Identify which cell holds the provided text, then report its (x, y) central coordinate. 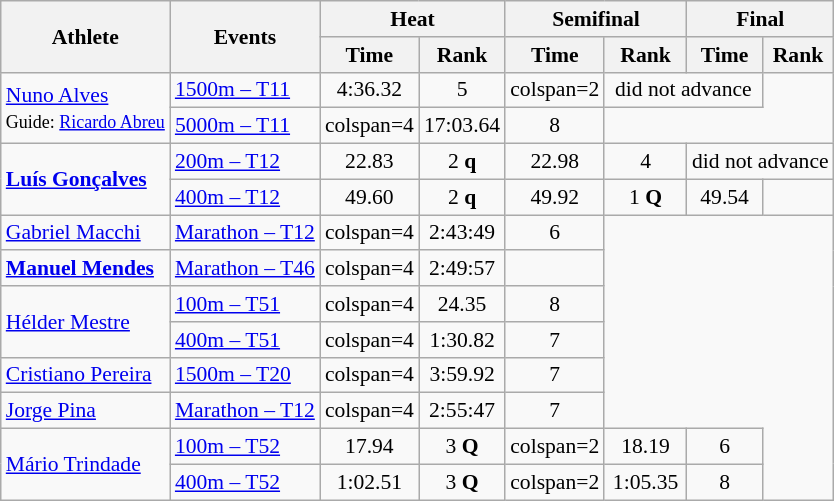
1500m – T20 (245, 375)
400m – T12 (245, 197)
2:49:57 (462, 269)
Luís Gonçalves (86, 180)
Jorge Pina (86, 411)
3:59.92 (462, 375)
Gabriel Macchi (86, 233)
1:02.51 (370, 482)
Heat (412, 19)
200m – T12 (245, 162)
Final (760, 19)
Hélder Mestre (86, 322)
Mário Trindade (86, 464)
Athlete (86, 36)
1500m – T11 (245, 90)
Events (245, 36)
400m – T52 (245, 482)
100m – T51 (245, 304)
1:05.35 (646, 482)
Marathon – T46 (245, 269)
5000m – T11 (245, 126)
1:30.82 (462, 340)
Cristiano Pereira (86, 375)
Manuel Mendes (86, 269)
17:03.64 (462, 126)
4 (646, 162)
400m – T51 (245, 340)
49.92 (554, 197)
Nuno AlvesGuide: Ricardo Abreu (86, 108)
22.83 (370, 162)
49.60 (370, 197)
18.19 (646, 447)
Semifinal (596, 19)
49.54 (725, 197)
4:36.32 (370, 90)
24.35 (462, 304)
22.98 (554, 162)
2:43:49 (462, 233)
17.94 (370, 447)
100m – T52 (245, 447)
5 (462, 90)
1 Q (646, 197)
2:55:47 (462, 411)
